Find where the given text appears and provide that cell's center as (x, y) coordinate. 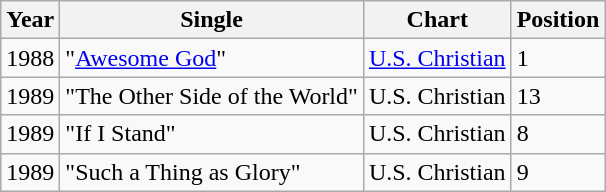
"Awesome God" (212, 58)
"If I Stand" (212, 134)
"The Other Side of the World" (212, 96)
Single (212, 20)
Position (558, 20)
9 (558, 172)
Year (30, 20)
1 (558, 58)
1988 (30, 58)
8 (558, 134)
"Such a Thing as Glory" (212, 172)
13 (558, 96)
Chart (437, 20)
